Search for the cell housing the specified text and yield its [X, Y] center coordinate. 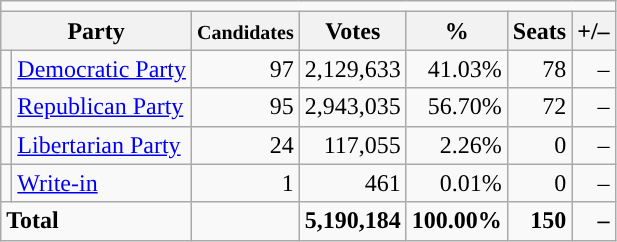
Seats [539, 31]
2.26% [456, 145]
Party [96, 31]
150 [539, 221]
Candidates [245, 31]
97 [245, 69]
+/– [594, 31]
56.70% [456, 107]
2,129,633 [352, 69]
2,943,035 [352, 107]
95 [245, 107]
Total [96, 221]
461 [352, 183]
78 [539, 69]
5,190,184 [352, 221]
Write-in [102, 183]
72 [539, 107]
117,055 [352, 145]
Votes [352, 31]
% [456, 31]
Republican Party [102, 107]
41.03% [456, 69]
1 [245, 183]
Libertarian Party [102, 145]
0.01% [456, 183]
24 [245, 145]
100.00% [456, 221]
Democratic Party [102, 69]
